Find where the given text appears and provide that cell's center as (X, Y) coordinate. 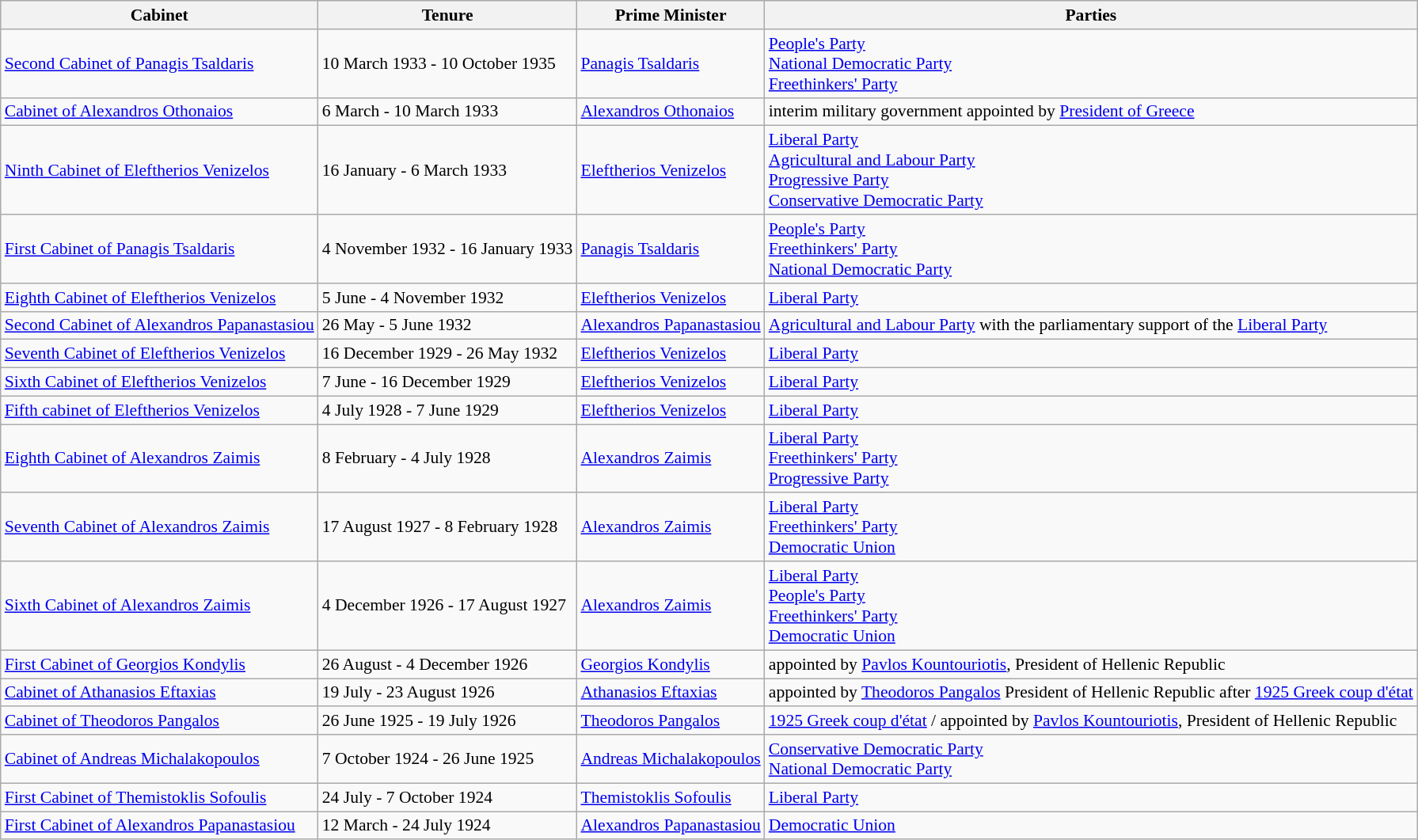
Second Cabinet of Panagis Tsaldaris (160, 63)
1925 Greek coup d'état / appointed by Pavlos Kountouriotis, President of Hellenic Republic (1091, 721)
26 June 1925 - 19 July 1926 (448, 721)
4 November 1932 - 16 January 1933 (448, 249)
8 February - 4 July 1928 (448, 459)
Democratic Union (1091, 826)
4 July 1928 - 7 June 1929 (448, 410)
Athanasios Eftaxias (670, 693)
Liberal PartyFreethinkers' PartyDemocratic Union (1091, 527)
Seventh Cabinet of Eleftherios Venizelos (160, 354)
19 July - 23 August 1926 (448, 693)
Prime Minister (670, 15)
4 December 1926 - 17 August 1927 (448, 606)
Cabinet of Theodoros Pangalos (160, 721)
First Cabinet of Panagis Tsaldaris (160, 249)
First Cabinet of Georgios Kondylis (160, 664)
6 March - 10 March 1933 (448, 112)
26 August - 4 December 1926 (448, 664)
Cabinet of Andreas Michalakopoulos (160, 758)
Georgios Kondylis (670, 664)
Parties (1091, 15)
appointed by Theodoros Pangalos President of Hellenic Republic after 1925 Greek coup d'état (1091, 693)
Agricultural and Labour Party with the parliamentary support of the Liberal Party (1091, 325)
Cabinet of Alexandros Othonaios (160, 112)
People's Party Freethinkers' PartyNational Democratic Party (1091, 249)
First Cabinet of Alexandros Papanastasiou (160, 826)
16 January - 6 March 1933 (448, 170)
Liberal PartyAgricultural and Labour PartyProgressive PartyConservative Democratic Party (1091, 170)
24 July - 7 October 1924 (448, 797)
Second Cabinet of Alexandros Papanastasiou (160, 325)
Andreas Michalakopoulos (670, 758)
Eighth Cabinet of Alexandros Zaimis (160, 459)
Liberal PartyFreethinkers' PartyProgressive Party (1091, 459)
First Cabinet of Themistoklis Sofoulis (160, 797)
Theodoros Pangalos (670, 721)
7 October 1924 - 26 June 1925 (448, 758)
Alexandros Othonaios (670, 112)
17 August 1927 - 8 February 1928 (448, 527)
Seventh Cabinet of Alexandros Zaimis (160, 527)
26 May - 5 June 1932 (448, 325)
Ninth Cabinet of Eleftherios Venizelos (160, 170)
7 June - 16 December 1929 (448, 382)
12 March - 24 July 1924 (448, 826)
People's Party National Democratic PartyFreethinkers' Party (1091, 63)
interim military government appointed by President of Greece (1091, 112)
Tenure (448, 15)
Cabinet of Athanasios Eftaxias (160, 693)
Themistoklis Sofoulis (670, 797)
10 March 1933 - 10 October 1935 (448, 63)
16 December 1929 - 26 May 1932 (448, 354)
Sixth Cabinet of Alexandros Zaimis (160, 606)
Sixth Cabinet of Eleftherios Venizelos (160, 382)
Cabinet (160, 15)
Eighth Cabinet of Eleftherios Venizelos (160, 298)
Fifth cabinet of Eleftherios Venizelos (160, 410)
5 June - 4 November 1932 (448, 298)
Conservative Democratic PartyNational Democratic Party (1091, 758)
Liberal PartyPeople's Party Freethinkers' PartyDemocratic Union (1091, 606)
appointed by Pavlos Kountouriotis, President of Hellenic Republic (1091, 664)
